Return the (x, y) coordinate for the center point of the cell that contains the specified text.  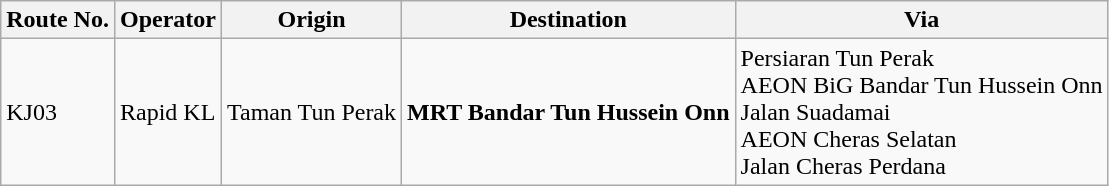
MRT Bandar Tun Hussein Onn (568, 112)
Operator (168, 20)
Via (922, 20)
Rapid KL (168, 112)
Taman Tun Perak (312, 112)
Origin (312, 20)
KJ03 (58, 112)
Route No. (58, 20)
Destination (568, 20)
Persiaran Tun PerakAEON BiG Bandar Tun Hussein OnnJalan SuadamaiAEON Cheras SelatanJalan Cheras Perdana (922, 112)
